Determine the (X, Y) coordinate at the center of the cell enclosing the given text.  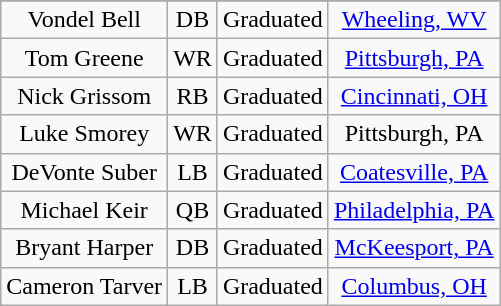
Columbus, OH (414, 286)
QB (193, 210)
DeVonte Suber (84, 172)
Michael Keir (84, 210)
Luke Smorey (84, 134)
Vondel Bell (84, 20)
Cameron Tarver (84, 286)
Bryant Harper (84, 248)
Tom Greene (84, 58)
Nick Grissom (84, 96)
Philadelphia, PA (414, 210)
RB (193, 96)
Wheeling, WV (414, 20)
Coatesville, PA (414, 172)
McKeesport, PA (414, 248)
Cincinnati, OH (414, 96)
